Provide the [x, y] coordinate of the cell's center where the given text is located.  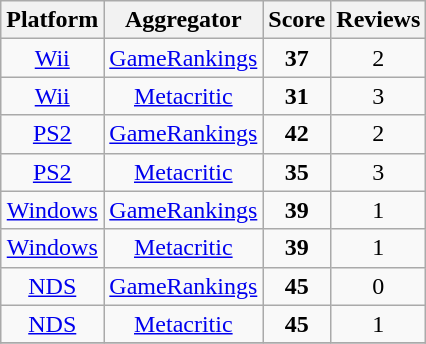
Platform [52, 20]
Reviews [378, 20]
42 [297, 134]
31 [297, 96]
37 [297, 58]
Score [297, 20]
35 [297, 172]
0 [378, 286]
Aggregator [184, 20]
